Return (x, y) of the center of cell containing provided text 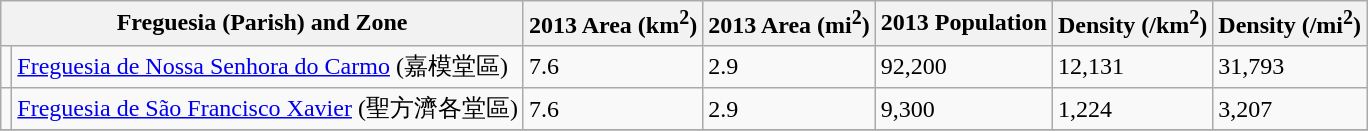
2013 Population (964, 24)
92,200 (964, 66)
31,793 (1290, 66)
2013 Area (mi2) (790, 24)
Freguesia (Parish) and Zone (262, 24)
2013 Area (km2) (612, 24)
9,300 (964, 110)
1,224 (1132, 110)
3,207 (1290, 110)
Freguesia de Nossa Senhora do Carmo (嘉模堂區) (268, 66)
Density (/km2) (1132, 24)
Density (/mi2) (1290, 24)
12,131 (1132, 66)
Freguesia de São Francisco Xavier (聖方濟各堂區) (268, 110)
